Output the [x, y] coordinate of the center of the cell containing the given text.  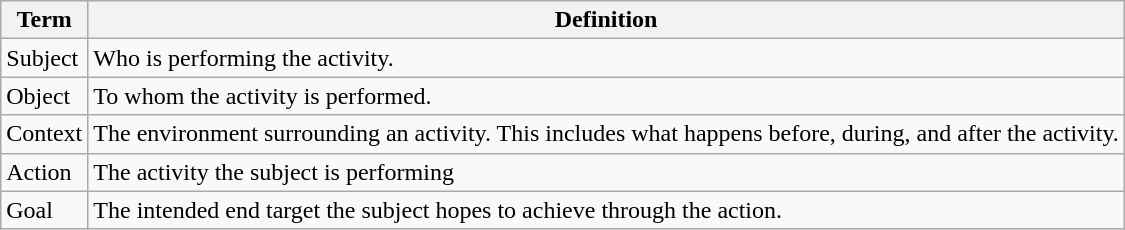
Goal [44, 210]
Who is performing the activity. [606, 58]
Context [44, 134]
To whom the activity is performed. [606, 96]
The environment surrounding an activity. This includes what happens before, during, and after the activity. [606, 134]
Term [44, 20]
The intended end target the subject hopes to achieve through the action. [606, 210]
Object [44, 96]
The activity the subject is performing [606, 172]
Definition [606, 20]
Action [44, 172]
Subject [44, 58]
